From the cell containing the given text, extract its center point as (x, y) coordinate. 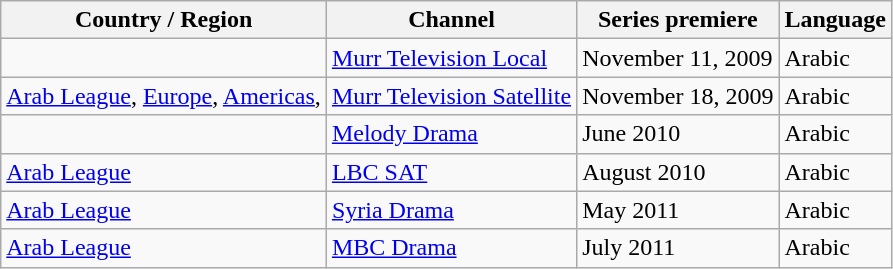
Series premiere (678, 20)
Arab League, Europe, Americas, (164, 96)
Language (835, 20)
November 18, 2009 (678, 96)
July 2011 (678, 248)
August 2010 (678, 172)
Country / Region (164, 20)
November 11, 2009 (678, 58)
LBC SAT (451, 172)
May 2011 (678, 210)
June 2010 (678, 134)
Murr Television Satellite (451, 96)
Channel (451, 20)
Melody Drama (451, 134)
MBC Drama (451, 248)
Syria Drama (451, 210)
Murr Television Local (451, 58)
